Determine the [X, Y] coordinate at the center of the cell enclosing the given text.  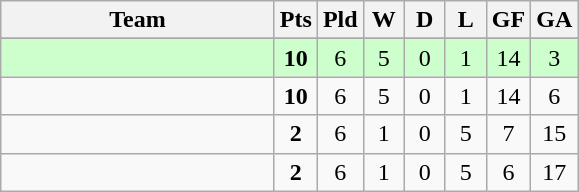
Pts [296, 20]
15 [554, 134]
L [466, 20]
GA [554, 20]
7 [508, 134]
GF [508, 20]
W [384, 20]
3 [554, 58]
Team [138, 20]
17 [554, 172]
Pld [340, 20]
D [424, 20]
